Identify which cell holds the provided text, then report its [X, Y] central coordinate. 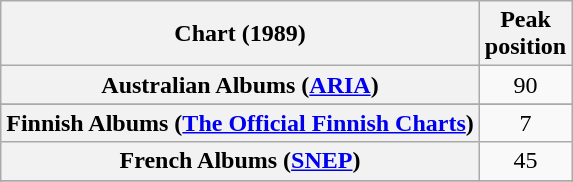
Chart (1989) [240, 34]
Peakposition [525, 34]
45 [525, 161]
90 [525, 85]
Finnish Albums (The Official Finnish Charts) [240, 123]
French Albums (SNEP) [240, 161]
7 [525, 123]
Australian Albums (ARIA) [240, 85]
